Detect which cell encompasses the target text, then output its (x, y) center coordinate. 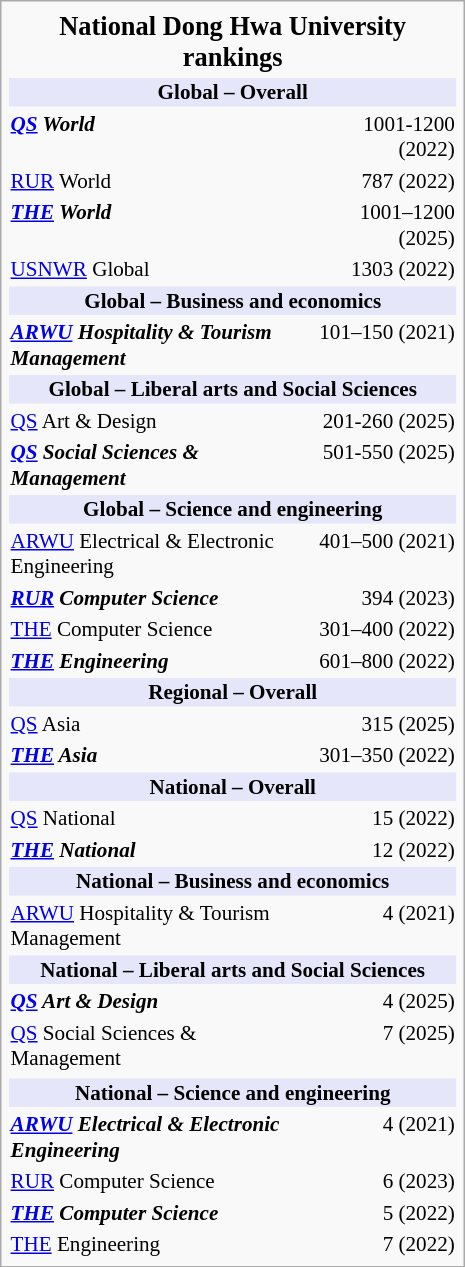
Global – Overall (232, 92)
Regional – Overall (232, 692)
15 (2022) (378, 818)
394 (2023) (378, 597)
4 (2025) (378, 1001)
THE Asia (154, 755)
12 (2022) (378, 849)
315 (2025) (378, 723)
787 (2022) (378, 180)
5 (2022) (378, 1212)
6 (2023) (378, 1181)
601–800 (2022) (378, 660)
1001-1200 (2022) (378, 136)
1001–1200 (2025) (378, 225)
National – Business and economics (232, 881)
301–400 (2022) (378, 629)
QS Asia (154, 723)
National – Overall (232, 786)
301–350 (2022) (378, 755)
QS World (154, 136)
201-260 (2025) (378, 420)
101–150 (2021) (378, 345)
USNWR Global (154, 269)
THE World (154, 225)
RUR World (154, 180)
Global – Science and engineering (232, 509)
Global – Business and economics (232, 300)
7 (2025) (378, 1045)
National – Liberal arts and Social Sciences (232, 969)
THE National (154, 849)
Global – Liberal arts and Social Sciences (232, 389)
7 (2022) (378, 1244)
QS National (154, 818)
401–500 (2021) (378, 553)
National – Science and engineering (232, 1092)
1303 (2022) (378, 269)
National Dong Hwa University rankings (232, 42)
501-550 (2025) (378, 465)
